Scan for the cell matching the given text and deliver its (x, y) coordinate at center. 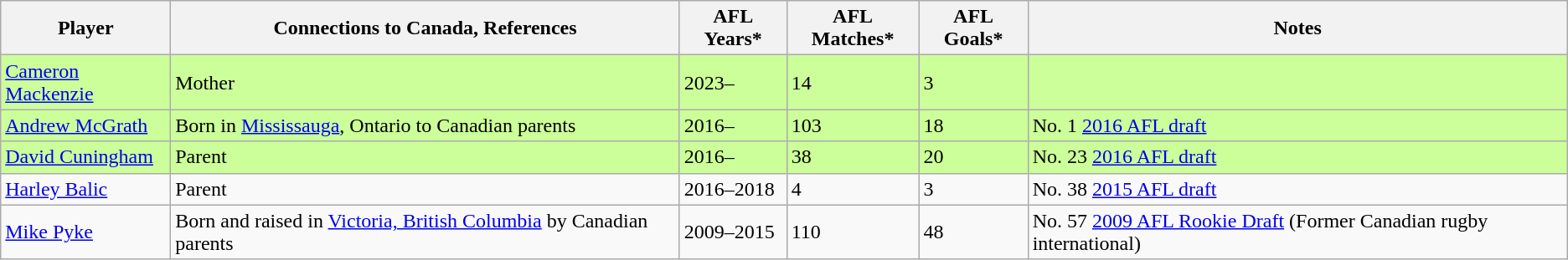
No. 23 2016 AFL draft (1297, 157)
2016–2018 (733, 189)
Player (85, 28)
Born in Mississauga, Ontario to Canadian parents (426, 125)
18 (973, 125)
2023– (733, 82)
David Cuningham (85, 157)
2009–2015 (733, 232)
Notes (1297, 28)
38 (853, 157)
14 (853, 82)
Mother (426, 82)
Cameron Mackenzie (85, 82)
Born and raised in Victoria, British Columbia by Canadian parents (426, 232)
No. 38 2015 AFL draft (1297, 189)
Harley Balic (85, 189)
4 (853, 189)
AFL Years* (733, 28)
48 (973, 232)
103 (853, 125)
AFL Matches* (853, 28)
No. 1 2016 AFL draft (1297, 125)
Mike Pyke (85, 232)
Connections to Canada, References (426, 28)
20 (973, 157)
110 (853, 232)
AFL Goals* (973, 28)
No. 57 2009 AFL Rookie Draft (Former Canadian rugby international) (1297, 232)
Andrew McGrath (85, 125)
